Search for the cell housing the specified text and yield its [x, y] center coordinate. 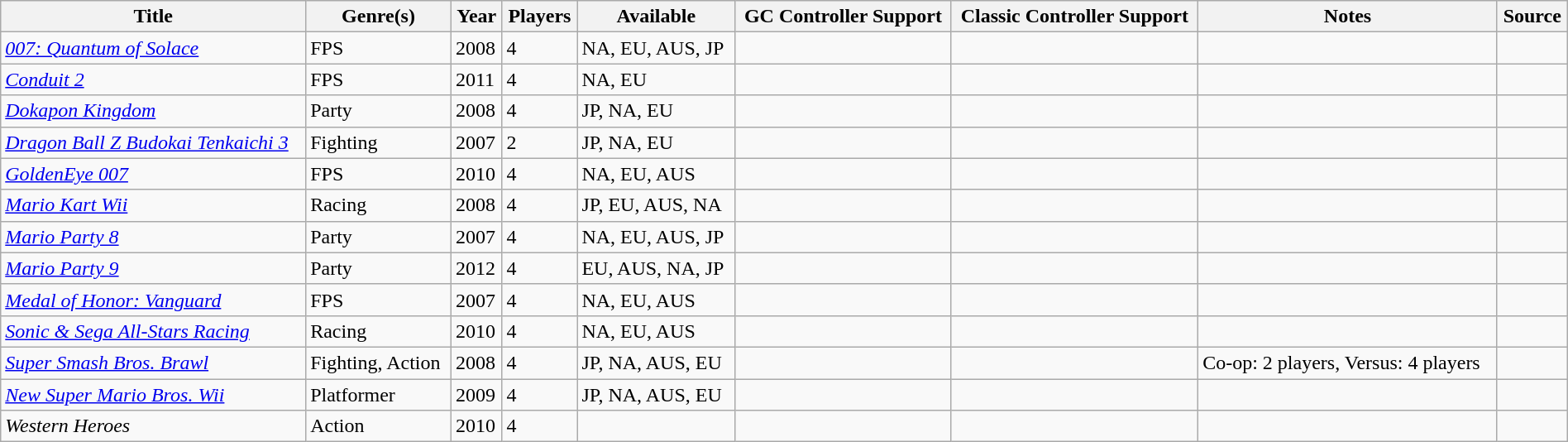
2012 [476, 268]
Mario Party 8 [154, 237]
2009 [476, 395]
Genre(s) [379, 17]
Medal of Honor: Vanguard [154, 300]
2011 [476, 79]
NA, EU [657, 79]
Source [1532, 17]
Sonic & Sega All-Stars Racing [154, 331]
Available [657, 17]
EU, AUS, NA, JP [657, 268]
JP, EU, AUS, NA [657, 205]
Dokapon Kingdom [154, 111]
Super Smash Bros. Brawl [154, 363]
Western Heroes [154, 426]
New Super Mario Bros. Wii [154, 395]
Mario Kart Wii [154, 205]
Notes [1348, 17]
Players [539, 17]
Conduit 2 [154, 79]
Fighting [379, 142]
Year [476, 17]
2 [539, 142]
Mario Party 9 [154, 268]
Classic Controller Support [1075, 17]
Dragon Ball Z Budokai Tenkaichi 3 [154, 142]
GoldenEye 007 [154, 174]
Platformer [379, 395]
Title [154, 17]
Action [379, 426]
Fighting, Action [379, 363]
GC Controller Support [844, 17]
Co-op: 2 players, Versus: 4 players [1348, 363]
007: Quantum of Solace [154, 48]
